Capture the cell that displays the provided text and extract its (x, y) central coordinate. 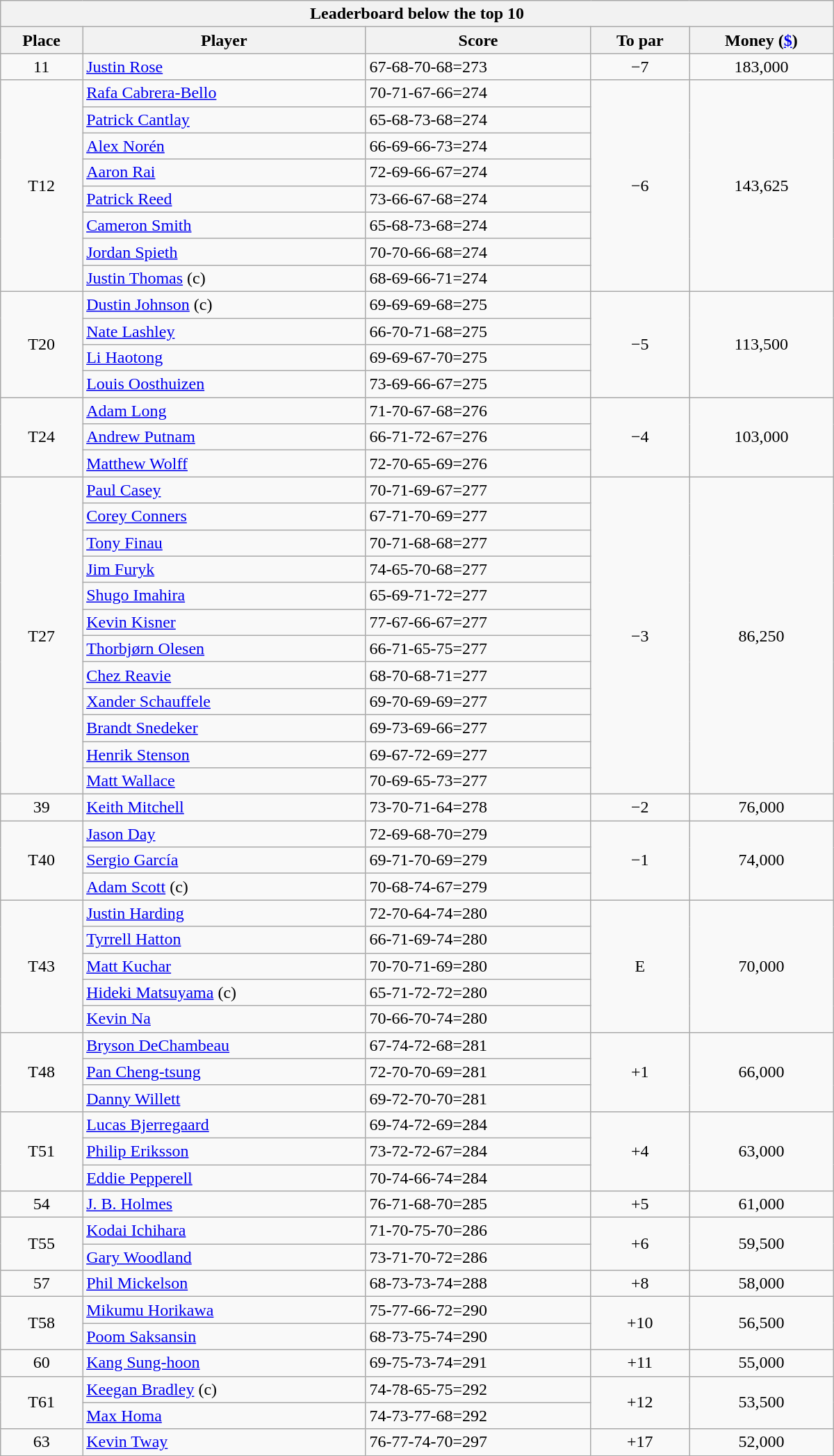
T58 (42, 1323)
To par (640, 40)
65-71-72-72=280 (478, 992)
70-69-65-73=277 (478, 781)
Max Homa (224, 1416)
74-65-70-68=277 (478, 569)
39 (42, 808)
Jim Furyk (224, 569)
T27 (42, 635)
−6 (640, 186)
77-67-66-67=277 (478, 622)
72-69-68-70=279 (478, 834)
69-71-70-69=279 (478, 860)
Keegan Bradley (c) (224, 1389)
54 (42, 1204)
Justin Rose (224, 67)
Andrew Putnam (224, 437)
Shugo Imahira (224, 596)
Lucas Bjerregaard (224, 1124)
72-70-64-74=280 (478, 913)
66-71-65-75=277 (478, 648)
Kodai Ichihara (224, 1231)
68-73-75-74=290 (478, 1336)
57 (42, 1284)
Justin Harding (224, 913)
+17 (640, 1442)
−2 (640, 808)
Phil Mickelson (224, 1284)
59,500 (762, 1244)
183,000 (762, 67)
74-73-77-68=292 (478, 1416)
73-69-66-67=275 (478, 384)
−5 (640, 344)
Thorbjørn Olesen (224, 648)
67-71-70-69=277 (478, 516)
T61 (42, 1402)
55,000 (762, 1363)
Tyrrell Hatton (224, 940)
+11 (640, 1363)
73-70-71-64=278 (478, 808)
Chez Reavie (224, 675)
70-66-70-74=280 (478, 1019)
Mikumu Horikawa (224, 1310)
Rafa Cabrera-Bello (224, 93)
71-70-67-68=276 (478, 411)
Patrick Reed (224, 199)
72-69-66-67=274 (478, 172)
Matt Kuchar (224, 966)
73-72-72-67=284 (478, 1151)
70-71-69-67=277 (478, 490)
Money ($) (762, 40)
69-75-73-74=291 (478, 1363)
Tony Finau (224, 543)
66-70-71-68=275 (478, 332)
69-72-70-70=281 (478, 1098)
Gary Woodland (224, 1257)
Matt Wallace (224, 781)
T43 (42, 966)
70-70-71-69=280 (478, 966)
E (640, 966)
+6 (640, 1244)
Louis Oosthuizen (224, 384)
J. B. Holmes (224, 1204)
Leaderboard below the top 10 (417, 14)
66,000 (762, 1072)
Corey Conners (224, 516)
75-77-66-72=290 (478, 1310)
63 (42, 1442)
+10 (640, 1323)
T20 (42, 344)
113,500 (762, 344)
74,000 (762, 860)
11 (42, 67)
−7 (640, 67)
−4 (640, 437)
Hideki Matsuyama (c) (224, 992)
63,000 (762, 1151)
70,000 (762, 966)
Adam Long (224, 411)
68-69-66-71=274 (478, 278)
Nate Lashley (224, 332)
Pan Cheng-tsung (224, 1072)
76-77-74-70=297 (478, 1442)
69-73-69-66=277 (478, 728)
67-68-70-68=273 (478, 67)
68-70-68-71=277 (478, 675)
70-71-67-66=274 (478, 93)
Kevin Kisner (224, 622)
Jordan Spieth (224, 252)
Kevin Na (224, 1019)
56,500 (762, 1323)
67-74-72-68=281 (478, 1045)
+8 (640, 1284)
70-70-66-68=274 (478, 252)
103,000 (762, 437)
86,250 (762, 635)
T12 (42, 186)
66-71-69-74=280 (478, 940)
T55 (42, 1244)
Xander Schauffele (224, 701)
Paul Casey (224, 490)
+5 (640, 1204)
Danny Willett (224, 1098)
74-78-65-75=292 (478, 1389)
73-66-67-68=274 (478, 199)
−3 (640, 635)
Patrick Cantlay (224, 120)
58,000 (762, 1284)
Score (478, 40)
69-67-72-69=277 (478, 754)
143,625 (762, 186)
Eddie Pepperell (224, 1178)
Dustin Johnson (c) (224, 304)
70-71-68-68=277 (478, 543)
72-70-65-69=276 (478, 464)
Cameron Smith (224, 225)
69-69-69-68=275 (478, 304)
60 (42, 1363)
Philip Eriksson (224, 1151)
Aaron Rai (224, 172)
73-71-70-72=286 (478, 1257)
69-69-67-70=275 (478, 358)
Kevin Tway (224, 1442)
+4 (640, 1151)
Justin Thomas (c) (224, 278)
69-74-72-69=284 (478, 1124)
Player (224, 40)
Jason Day (224, 834)
53,500 (762, 1402)
61,000 (762, 1204)
76,000 (762, 808)
69-70-69-69=277 (478, 701)
Alex Norén (224, 146)
+12 (640, 1402)
+1 (640, 1072)
Brandt Snedeker (224, 728)
Henrik Stenson (224, 754)
52,000 (762, 1442)
70-68-74-67=279 (478, 887)
T24 (42, 437)
65-69-71-72=277 (478, 596)
66-71-72-67=276 (478, 437)
Kang Sung-hoon (224, 1363)
71-70-75-70=286 (478, 1231)
Poom Saksansin (224, 1336)
Adam Scott (c) (224, 887)
Matthew Wolff (224, 464)
Sergio García (224, 860)
70-74-66-74=284 (478, 1178)
Li Haotong (224, 358)
T40 (42, 860)
66-69-66-73=274 (478, 146)
Keith Mitchell (224, 808)
68-73-73-74=288 (478, 1284)
Bryson DeChambeau (224, 1045)
72-70-70-69=281 (478, 1072)
T48 (42, 1072)
76-71-68-70=285 (478, 1204)
T51 (42, 1151)
Place (42, 40)
−1 (640, 860)
